Determine the (X, Y) coordinate at the center of the cell enclosing the given text.  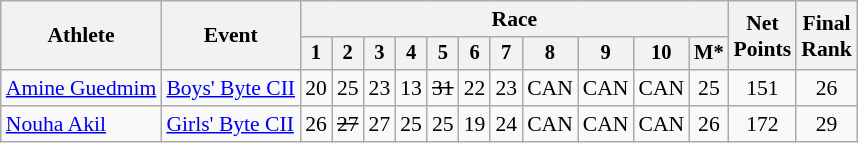
Athlete (82, 36)
31 (443, 88)
Event (230, 36)
151 (763, 88)
10 (662, 54)
172 (763, 124)
NetPoints (763, 36)
Amine Guedmim (82, 88)
13 (411, 88)
8 (550, 54)
5 (443, 54)
29 (826, 124)
20 (316, 88)
Boys' Byte CII (230, 88)
7 (506, 54)
Nouha Akil (82, 124)
22 (475, 88)
1 (316, 54)
Final Rank (826, 36)
Girls' Byte CII (230, 124)
4 (411, 54)
2 (348, 54)
Race (514, 19)
19 (475, 124)
M* (708, 54)
9 (606, 54)
6 (475, 54)
3 (380, 54)
24 (506, 124)
